Search for the cell housing the specified text and yield its (x, y) center coordinate. 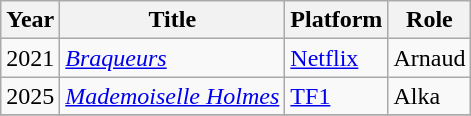
TF1 (336, 96)
Year (30, 20)
Role (430, 20)
Arnaud (430, 58)
Title (172, 20)
Braqueurs (172, 58)
2021 (30, 58)
Netflix (336, 58)
Mademoiselle Holmes (172, 96)
Alka (430, 96)
2025 (30, 96)
Platform (336, 20)
